Pinpoint the cell where the given text exists, returning its [X, Y] midpoint coordinate. 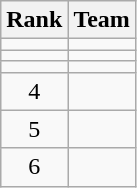
Rank [34, 20]
4 [34, 91]
5 [34, 129]
Team [102, 20]
6 [34, 167]
